Capture the cell that displays the provided text and extract its [X, Y] central coordinate. 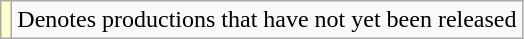
Denotes productions that have not yet been released [267, 20]
